Detect which cell encompasses the target text, then output its (x, y) center coordinate. 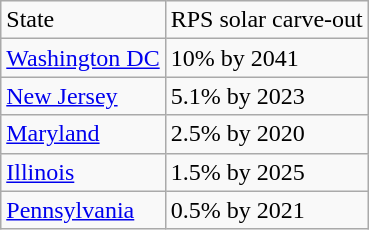
0.5% by 2021 (266, 210)
1.5% by 2025 (266, 172)
5.1% by 2023 (266, 96)
Washington DC (83, 58)
Illinois (83, 172)
Maryland (83, 134)
State (83, 20)
RPS solar carve-out (266, 20)
Pennsylvania (83, 210)
2.5% by 2020 (266, 134)
New Jersey (83, 96)
10% by 2041 (266, 58)
